Locate the cell with the specified text and output its (X, Y) center coordinate. 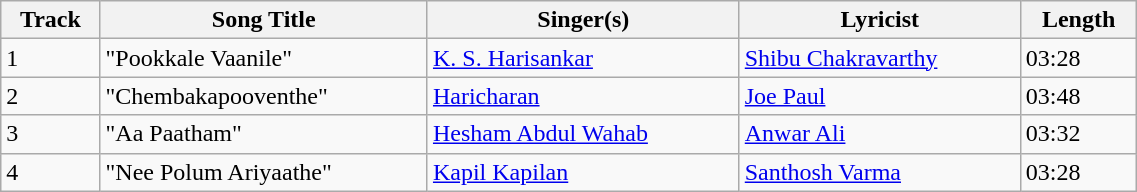
1 (50, 58)
Track (50, 20)
2 (50, 96)
4 (50, 172)
"Nee Polum Ariyaathe" (264, 172)
3 (50, 134)
Lyricist (880, 20)
"Pookkale Vaanile" (264, 58)
Hesham Abdul Wahab (583, 134)
Santhosh Varma (880, 172)
"Chembakapooventhe" (264, 96)
K. S. Harisankar (583, 58)
Singer(s) (583, 20)
Length (1078, 20)
Shibu Chakravarthy (880, 58)
Anwar Ali (880, 134)
Song Title (264, 20)
Kapil Kapilan (583, 172)
03:32 (1078, 134)
03:48 (1078, 96)
"Aa Paatham" (264, 134)
Joe Paul (880, 96)
Haricharan (583, 96)
